Output the (X, Y) coordinate of the center of the cell containing the given text.  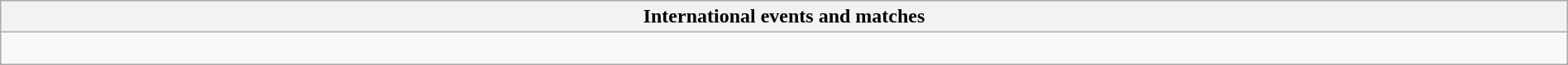
International events and matches (784, 17)
